Locate the cell with the specified text and output its (x, y) center coordinate. 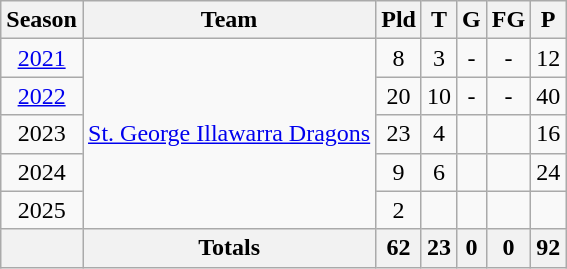
12 (548, 58)
P (548, 20)
Pld (399, 20)
T (438, 20)
62 (399, 248)
92 (548, 248)
4 (438, 134)
2022 (42, 96)
10 (438, 96)
6 (438, 172)
2024 (42, 172)
Totals (228, 248)
9 (399, 172)
8 (399, 58)
2021 (42, 58)
40 (548, 96)
20 (399, 96)
Team (228, 20)
St. George Illawarra Dragons (228, 134)
3 (438, 58)
24 (548, 172)
2023 (42, 134)
FG (508, 20)
Season (42, 20)
G (472, 20)
16 (548, 134)
2025 (42, 210)
2 (399, 210)
